For the text-containing cell, return its midpoint in (x, y) coordinate format. 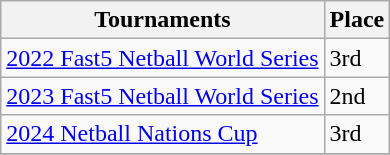
2024 Netball Nations Cup (162, 134)
2023 Fast5 Netball World Series (162, 96)
Tournaments (162, 20)
2022 Fast5 Netball World Series (162, 58)
Place (357, 20)
2nd (357, 96)
